Scan for the cell matching the given text and deliver its (x, y) coordinate at center. 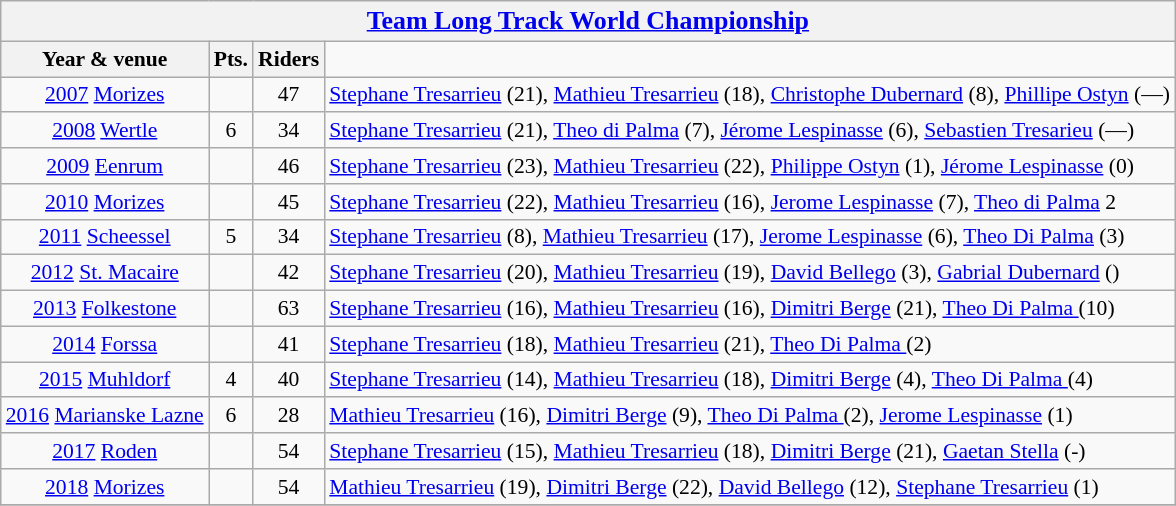
Stephane Tresarrieu (21), Mathieu Tresarrieu (18), Christophe Dubernard (8), Phillipe Ostyn (—) (750, 95)
4 (231, 380)
Stephane Tresarrieu (14), Mathieu Tresarrieu (18), Dimitri Berge (4), Theo Di Palma (4) (750, 380)
40 (288, 380)
45 (288, 202)
2010 Morizes (105, 202)
Team Long Track World Championship (588, 21)
Stephane Tresarrieu (8), Mathieu Tresarrieu (17), Jerome Lespinasse (6), Theo Di Palma (3) (750, 237)
Stephane Tresarrieu (21), Theo di Palma (7), Jérome Lespinasse (6), Sebastien Tresarieu (—) (750, 131)
Stephane Tresarrieu (20), Mathieu Tresarrieu (19), David Bellego (3), Gabrial Dubernard () (750, 273)
2016 Marianske Lazne (105, 416)
2013 Folkestone (105, 309)
41 (288, 344)
2014 Forssa (105, 344)
Stephane Tresarrieu (16), Mathieu Tresarrieu (16), Dimitri Berge (21), Theo Di Palma (10) (750, 309)
Riders (288, 59)
2007 Morizes (105, 95)
28 (288, 416)
Stephane Tresarrieu (15), Mathieu Tresarrieu (18), Dimitri Berge (21), Gaetan Stella (-) (750, 451)
2008 Wertle (105, 131)
5 (231, 237)
Pts. (231, 59)
Mathieu Tresarrieu (16), Dimitri Berge (9), Theo Di Palma (2), Jerome Lespinasse (1) (750, 416)
Year & venue (105, 59)
2009 Eenrum (105, 166)
Stephane Tresarrieu (23), Mathieu Tresarrieu (22), Philippe Ostyn (1), Jérome Lespinasse (0) (750, 166)
46 (288, 166)
Mathieu Tresarrieu (19), Dimitri Berge (22), David Bellego (12), Stephane Tresarrieu (1) (750, 487)
2018 Morizes (105, 487)
2017 Roden (105, 451)
Stephane Tresarrieu (18), Mathieu Tresarrieu (21), Theo Di Palma (2) (750, 344)
2011 Scheessel (105, 237)
42 (288, 273)
47 (288, 95)
63 (288, 309)
Stephane Tresarrieu (22), Mathieu Tresarrieu (16), Jerome Lespinasse (7), Theo di Palma 2 (750, 202)
2012 St. Macaire (105, 273)
2015 Muhldorf (105, 380)
